Determine the [X, Y] coordinate at the center of the cell enclosing the given text.  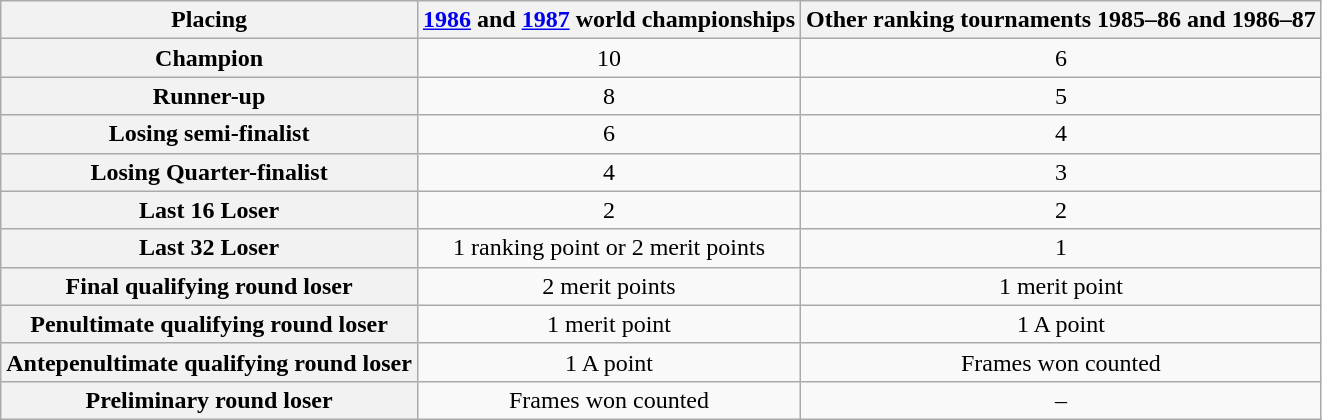
Placing [210, 20]
8 [608, 96]
2 merit points [608, 286]
5 [1062, 96]
Runner-up [210, 96]
Other ranking tournaments 1985–86 and 1986–87 [1062, 20]
10 [608, 58]
1986 and 1987 world championships [608, 20]
Last 32 Loser [210, 248]
1 [1062, 248]
3 [1062, 172]
– [1062, 400]
Losing Quarter-finalist [210, 172]
Losing semi-finalist [210, 134]
Penultimate qualifying round loser [210, 324]
Antepenultimate qualifying round loser [210, 362]
Final qualifying round loser [210, 286]
Preliminary round loser [210, 400]
Champion [210, 58]
1 ranking point or 2 merit points [608, 248]
Last 16 Loser [210, 210]
